Pinpoint the cell where the given text exists, returning its (X, Y) midpoint coordinate. 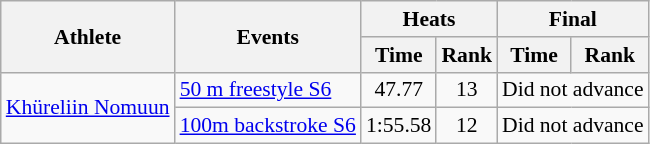
13 (466, 90)
50 m freestyle S6 (268, 90)
Khüreliin Nomuun (88, 108)
Heats (429, 19)
100m backstroke S6 (268, 126)
Final (573, 19)
Events (268, 36)
47.77 (398, 90)
12 (466, 126)
1:55.58 (398, 126)
Athlete (88, 36)
